Extract the (x, y) coordinate from the center of the cell holding the provided text.  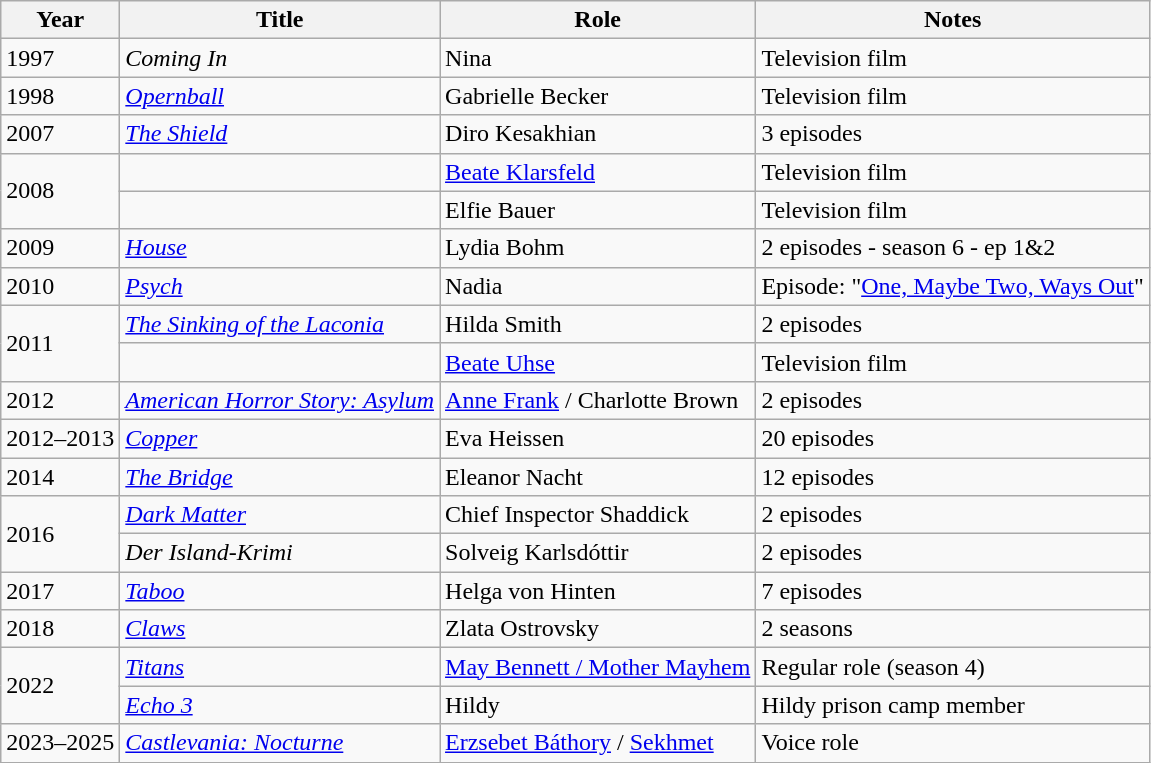
2011 (60, 343)
2012–2013 (60, 438)
Solveig Karlsdóttir (598, 553)
2008 (60, 191)
Helga von Hinten (598, 591)
Gabrielle Becker (598, 96)
20 episodes (952, 438)
12 episodes (952, 477)
Voice role (952, 743)
2014 (60, 477)
Year (60, 20)
Nina (598, 58)
Erzsebet Báthory / Sekhmet (598, 743)
The Shield (280, 134)
2017 (60, 591)
2009 (60, 248)
Title (280, 20)
2023–2025 (60, 743)
Role (598, 20)
Beate Uhse (598, 362)
Lydia Bohm (598, 248)
House (280, 248)
Psych (280, 286)
Diro Kesakhian (598, 134)
Anne Frank / Charlotte Brown (598, 400)
Dark Matter (280, 515)
3 episodes (952, 134)
Hilda Smith (598, 324)
Chief Inspector Shaddick (598, 515)
Zlata Ostrovsky (598, 629)
The Bridge (280, 477)
Eleanor Nacht (598, 477)
Regular role (season 4) (952, 667)
American Horror Story: Asylum (280, 400)
7 episodes (952, 591)
Castlevania: Nocturne (280, 743)
May Bennett / Mother Mayhem (598, 667)
Opernball (280, 96)
2012 (60, 400)
Beate Klarsfeld (598, 172)
2007 (60, 134)
1998 (60, 96)
Nadia (598, 286)
2 episodes - season 6 - ep 1&2 (952, 248)
Coming In (280, 58)
2022 (60, 686)
2016 (60, 534)
Elfie Bauer (598, 210)
Echo 3 (280, 705)
2 seasons (952, 629)
Eva Heissen (598, 438)
Taboo (280, 591)
Titans (280, 667)
2018 (60, 629)
2010 (60, 286)
Episode: "One, Maybe Two, Ways Out" (952, 286)
1997 (60, 58)
Der Island-Krimi (280, 553)
Hildy (598, 705)
Copper (280, 438)
Claws (280, 629)
The Sinking of the Laconia (280, 324)
Notes (952, 20)
Hildy prison camp member (952, 705)
